From the cell containing the given text, extract its center point as (x, y) coordinate. 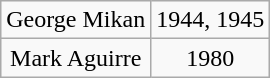
1980 (210, 58)
Mark Aguirre (76, 58)
George Mikan (76, 20)
1944, 1945 (210, 20)
